Provide the (x, y) coordinate of the cell's center where the given text is located.  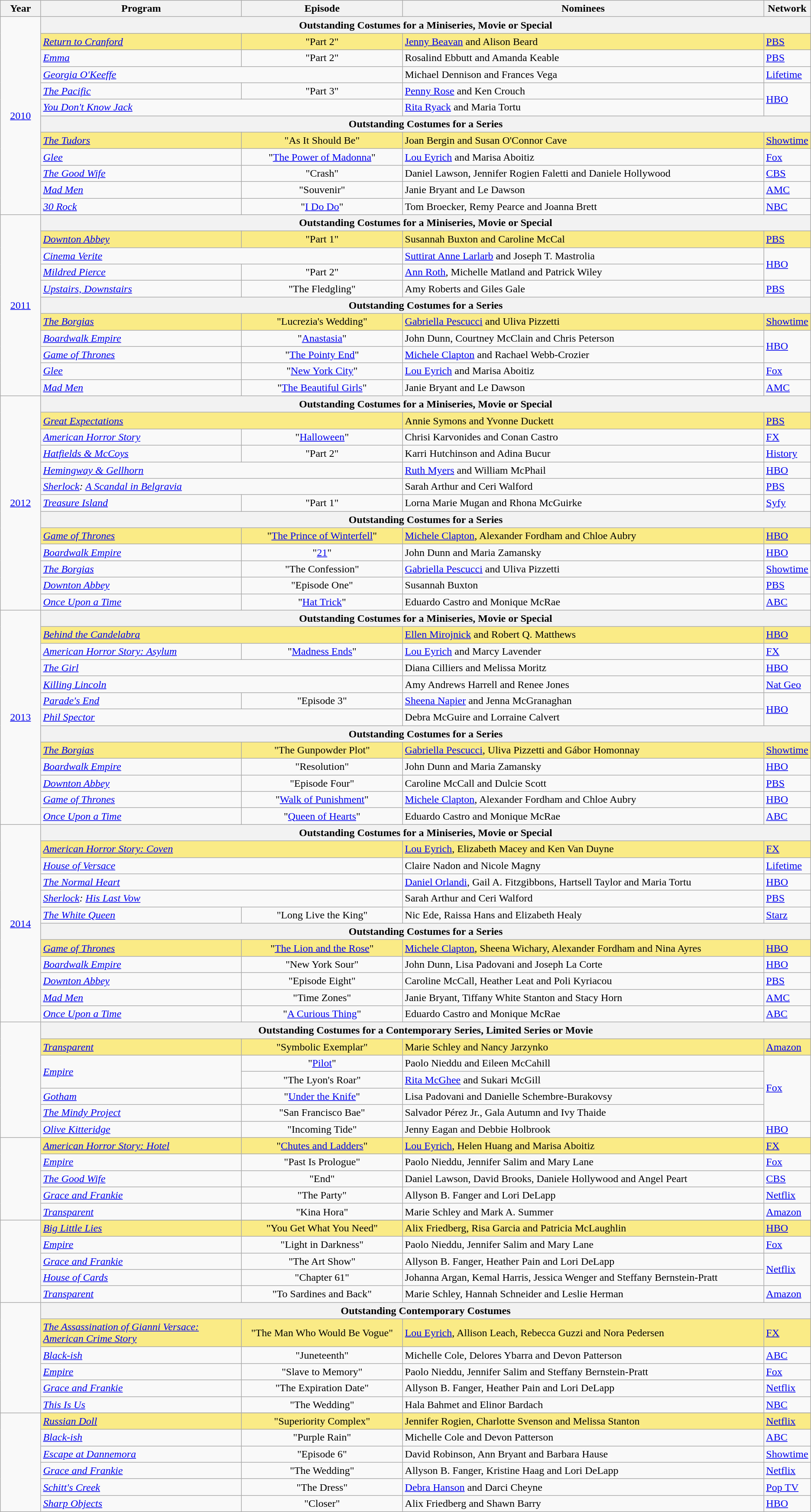
Hemingway & Gellhorn (222, 470)
Diana Cilliers and Melissa Moritz (583, 668)
"Madness Ends" (322, 651)
Pop TV (787, 1487)
"The Pointy End" (322, 355)
"The Confession" (322, 569)
"As It Should Be" (322, 140)
2013 (21, 717)
"Episode Eight" (322, 981)
"The Party" (322, 1195)
"The Lyon's Roar" (322, 1080)
"The Gunpowder Plot" (322, 750)
Michael Dennison and Frances Vega (583, 74)
"The Lion and the Rose" (322, 948)
Paolo Nieddu, Jennifer Salim and Steffany Bernstein-Pratt (583, 1372)
Nat Geo (787, 684)
Chrisi Karvonides and Conan Castro (583, 437)
"Resolution" (322, 767)
House of Versace (222, 866)
Debra McGuire and Lorraine Calvert (583, 717)
History (787, 453)
Alix Friedberg and Shawn Barry (583, 1503)
The Assassination of Gianni Versace: American Crime Story (141, 1333)
"Walk of Punishment" (322, 800)
Lisa Padovani and Danielle Schembre-Burakovsy (583, 1096)
"I Do Do" (322, 207)
Susannah Buxton and Caroline McCal (583, 239)
"Kina Hora" (322, 1212)
Amy Roberts and Giles Gale (583, 289)
Emma (141, 58)
Upstairs, Downstairs (141, 289)
"Hat Trick" (322, 602)
"Lucrezia's Wedding" (322, 322)
Penny Rose and Ken Crouch (583, 91)
Killing Lincoln (222, 684)
Sherlock: His Last Vow (222, 898)
Georgia O'Keeffe (222, 74)
"Pilot" (322, 1063)
Allyson B. Fanger, Kristine Haag and Lori DeLapp (583, 1470)
Allyson B. Fanger and Lori DeLapp (583, 1195)
"New York City" (322, 371)
Program (141, 9)
Sherlock: A Scandal in Belgravia (222, 487)
"Halloween" (322, 437)
Michele Clapton and Rachael Webb-Crozier (583, 355)
Suttirat Anne Larlarb and Joseph T. Mastrolia (583, 256)
"Light in Darkness" (322, 1244)
Ellen Mirojnick and Robert Q. Matthews (583, 635)
House of Cards (141, 1278)
"Superiority Complex" (322, 1421)
Marie Schley and Nancy Jarzynko (583, 1047)
Big Little Lies (141, 1228)
The White Queen (141, 915)
Michelle Cole, Delores Ybarra and Devon Patterson (583, 1355)
David Robinson, Ann Bryant and Barbara Hause (583, 1454)
Return to Cranford (141, 42)
Year (21, 9)
"Past Is Prologue" (322, 1162)
Cinema Verite (222, 256)
Lou Eyrich and Marcy Lavender (583, 651)
Hatfields & McCoys (141, 453)
Daniel Lawson, David Brooks, Daniele Hollywood and Angel Peart (583, 1179)
Starz (787, 915)
The Mindy Project (141, 1113)
Phil Spector (222, 717)
John Dunn, Courtney McClain and Chris Peterson (583, 338)
2012 (21, 503)
Escape at Dannemora (141, 1454)
Rita Ryack and Maria Tortu (583, 107)
"The Dress" (322, 1487)
Marie Schley and Mark A. Summer (583, 1212)
Daniel Lawson, Jennifer Rogien Faletti and Daniele Hollywood (583, 173)
Olive Kitteridge (141, 1129)
"Purple Rain" (322, 1438)
Annie Symons and Yvonne Duckett (583, 420)
Parade's End (141, 701)
"Queen of Hearts" (322, 816)
Michelle Cole and Devon Patterson (583, 1438)
Treasure Island (141, 503)
"Crash" (322, 173)
Syfy (787, 503)
"The Expiration Date" (322, 1388)
Ann Roth, Michelle Matland and Patrick Wiley (583, 272)
Susannah Buxton (583, 585)
"To Sardines and Back" (322, 1294)
Lou Eyrich, Elizabeth Macey and Ken Van Duyne (583, 849)
Jenny Beavan and Alison Beard (583, 42)
"The Fledgling" (322, 289)
30 Rock (141, 207)
"Episode 3" (322, 701)
Caroline McCall and Dulcie Scott (583, 783)
"21" (322, 552)
"You Get What You Need" (322, 1228)
"End" (322, 1179)
"Chutes and Ladders" (322, 1146)
American Horror Story: Asylum (141, 651)
Paolo Nieddu and Eileen McCahill (583, 1063)
Marie Schley, Hannah Schneider and Leslie Herman (583, 1294)
Sheena Napier and Jenna McGranaghan (583, 701)
2011 (21, 306)
"New York Sour" (322, 964)
"San Francisco Bae" (322, 1113)
John Dunn, Lisa Padovani and Joseph La Corte (583, 964)
This Is Us (141, 1405)
Gabriella Pescucci, Uliva Pizzetti and Gábor Homonnay (583, 750)
Schitt's Creek (141, 1487)
American Horror Story (141, 437)
2010 (21, 116)
"Chapter 61" (322, 1278)
"Juneteenth" (322, 1355)
Debra Hanson and Darci Cheyne (583, 1487)
Outstanding Costumes for a Contemporary Series, Limited Series or Movie (425, 1031)
"Incoming Tide" (322, 1129)
Network (787, 9)
Janie Bryant, Tiffany White Stanton and Stacy Horn (583, 997)
"Episode Four" (322, 783)
Salvador Pérez Jr., Gala Autumn and Ivy Thaide (583, 1113)
"Symbolic Exemplar" (322, 1047)
Lou Eyrich, Allison Leach, Rebecca Guzzi and Nora Pedersen (583, 1333)
"Long Live the King" (322, 915)
Sharp Objects (141, 1503)
Amy Andrews Harrell and Renee Jones (583, 684)
Jenny Eagan and Debbie Holbrook (583, 1129)
The Tudors (141, 140)
2014 (21, 923)
"The Power of Madonna" (322, 157)
Rita McGhee and Sukari McGill (583, 1080)
"A Curious Thing" (322, 1014)
Ruth Myers and William McPhail (583, 470)
Daniel Orlandi, Gail A. Fitzgibbons, Hartsell Taylor and Maria Tortu (583, 882)
"Episode One" (322, 585)
"The Prince of Winterfell" (322, 536)
"Closer" (322, 1503)
"Under the Knife" (322, 1096)
Rosalind Ebbutt and Amanda Keable (583, 58)
"Slave to Memory" (322, 1372)
Claire Nadon and Nicole Magny (583, 866)
"The Beautiful Girls" (322, 388)
Nominees (583, 9)
"The Man Who Would Be Vogue" (322, 1333)
Michele Clapton, Sheena Wichary, Alexander Fordham and Nina Ayres (583, 948)
Joan Bergin and Susan O'Connor Cave (583, 140)
Lou Eyrich, Helen Huang and Marisa Aboitiz (583, 1146)
The Girl (222, 668)
"Time Zones" (322, 997)
American Horror Story: Hotel (141, 1146)
Alix Friedberg, Risa Garcia and Patricia McLaughlin (583, 1228)
Karri Hutchinson and Adina Bucur (583, 453)
Gotham (141, 1096)
Jennifer Rogien, Charlotte Svenson and Melissa Stanton (583, 1421)
Hala Bahmet and Elinor Bardach (583, 1405)
Nic Ede, Raissa Hans and Elizabeth Healy (583, 915)
The Pacific (141, 91)
American Horror Story: Coven (222, 849)
Caroline McCall, Heather Leat and Poli Kyriacou (583, 981)
"The Art Show" (322, 1261)
Outstanding Contemporary Costumes (425, 1311)
Behind the Candelabra (222, 635)
"Anastasia" (322, 338)
Russian Doll (141, 1421)
Johanna Argan, Kemal Harris, Jessica Wenger and Steffany Bernstein-Pratt (583, 1278)
Mildred Pierce (141, 272)
"Souvenir" (322, 190)
Great Expectations (222, 420)
"Part 3" (322, 91)
"Episode 6" (322, 1454)
You Don't Know Jack (222, 107)
Tom Broecker, Remy Pearce and Joanna Brett (583, 207)
Episode (322, 9)
The Normal Heart (222, 882)
Lorna Marie Mugan and Rhona McGuirke (583, 503)
